Identify which cell holds the provided text, then report its [X, Y] central coordinate. 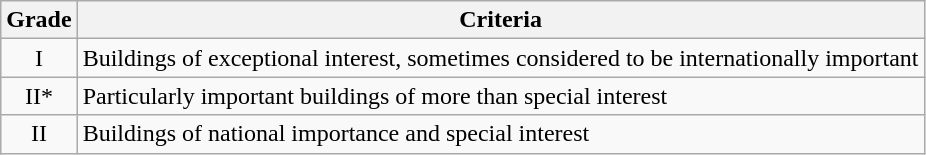
Buildings of national importance and special interest [500, 134]
II* [39, 96]
II [39, 134]
I [39, 58]
Particularly important buildings of more than special interest [500, 96]
Criteria [500, 20]
Grade [39, 20]
Buildings of exceptional interest, sometimes considered to be internationally important [500, 58]
